Return the [X, Y] coordinate for the center point of the cell that contains the specified text.  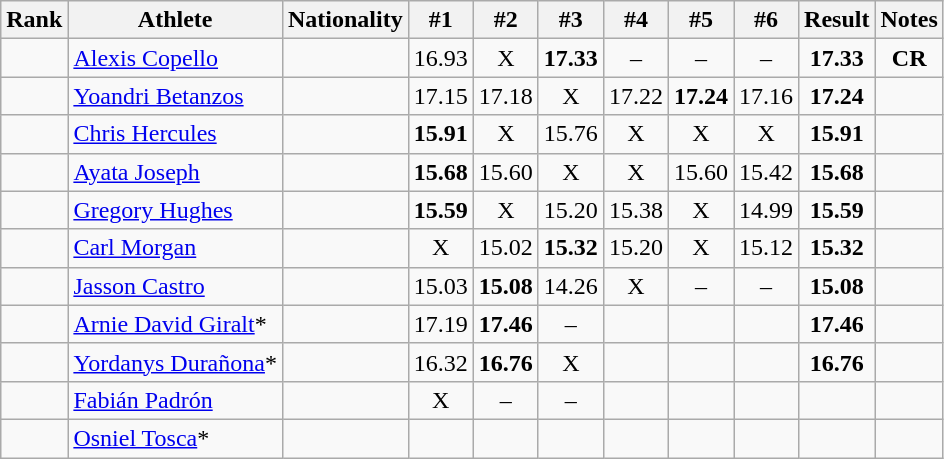
15.38 [636, 210]
15.02 [506, 248]
#4 [636, 20]
Osniel Tosca* [176, 438]
Gregory Hughes [176, 210]
#5 [700, 20]
Jasson Castro [176, 286]
#3 [570, 20]
14.99 [766, 210]
Arnie David Giralt* [176, 324]
Nationality [345, 20]
Fabián Padrón [176, 400]
17.16 [766, 96]
15.12 [766, 248]
Alexis Copello [176, 58]
Notes [909, 20]
17.15 [440, 96]
Yordanys Durañona* [176, 362]
Ayata Joseph [176, 172]
#2 [506, 20]
15.42 [766, 172]
Result [837, 20]
Rank [34, 20]
CR [909, 58]
Athlete [176, 20]
Carl Morgan [176, 248]
#1 [440, 20]
Yoandri Betanzos [176, 96]
14.26 [570, 286]
17.19 [440, 324]
16.32 [440, 362]
17.22 [636, 96]
#6 [766, 20]
15.03 [440, 286]
17.18 [506, 96]
16.93 [440, 58]
15.76 [570, 134]
Chris Hercules [176, 134]
